Detect which cell encompasses the target text, then output its (x, y) center coordinate. 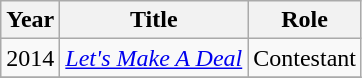
2014 (30, 58)
Year (30, 20)
Title (154, 20)
Let's Make A Deal (154, 58)
Contestant (305, 58)
Role (305, 20)
